Find where the given text appears and provide that cell's center as (X, Y) coordinate. 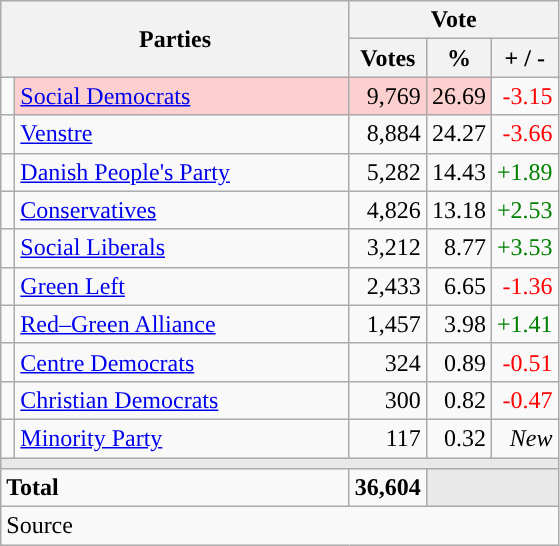
4,826 (388, 210)
+1.89 (524, 172)
+ / - (524, 58)
36,604 (388, 488)
-1.36 (524, 286)
-3.15 (524, 96)
Christian Democrats (182, 400)
13.18 (458, 210)
+1.41 (524, 324)
Social Liberals (182, 248)
324 (388, 362)
New (524, 438)
Source (280, 526)
2,433 (388, 286)
-0.51 (524, 362)
8.77 (458, 248)
Conservatives (182, 210)
24.27 (458, 134)
6.65 (458, 286)
8,884 (388, 134)
0.32 (458, 438)
3,212 (388, 248)
+2.53 (524, 210)
Total (176, 488)
5,282 (388, 172)
9,769 (388, 96)
-3.66 (524, 134)
Vote (454, 20)
Minority Party (182, 438)
Social Democrats (182, 96)
Venstre (182, 134)
Parties (176, 39)
0.82 (458, 400)
300 (388, 400)
Danish People's Party (182, 172)
14.43 (458, 172)
Centre Democrats (182, 362)
3.98 (458, 324)
% (458, 58)
26.69 (458, 96)
Votes (388, 58)
117 (388, 438)
-0.47 (524, 400)
Green Left (182, 286)
+3.53 (524, 248)
Red–Green Alliance (182, 324)
1,457 (388, 324)
0.89 (458, 362)
